From the cell containing the given text, extract its center point as [x, y] coordinate. 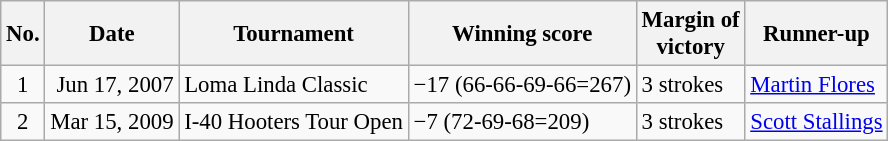
−17 (66-66-69-66=267) [522, 85]
Martin Flores [816, 85]
Scott Stallings [816, 122]
Jun 17, 2007 [112, 85]
Runner-up [816, 34]
Loma Linda Classic [294, 85]
Tournament [294, 34]
Winning score [522, 34]
No. [23, 34]
I-40 Hooters Tour Open [294, 122]
1 [23, 85]
Date [112, 34]
Mar 15, 2009 [112, 122]
2 [23, 122]
Margin ofvictory [690, 34]
−7 (72-69-68=209) [522, 122]
